For the text-containing cell, return its midpoint in [x, y] coordinate format. 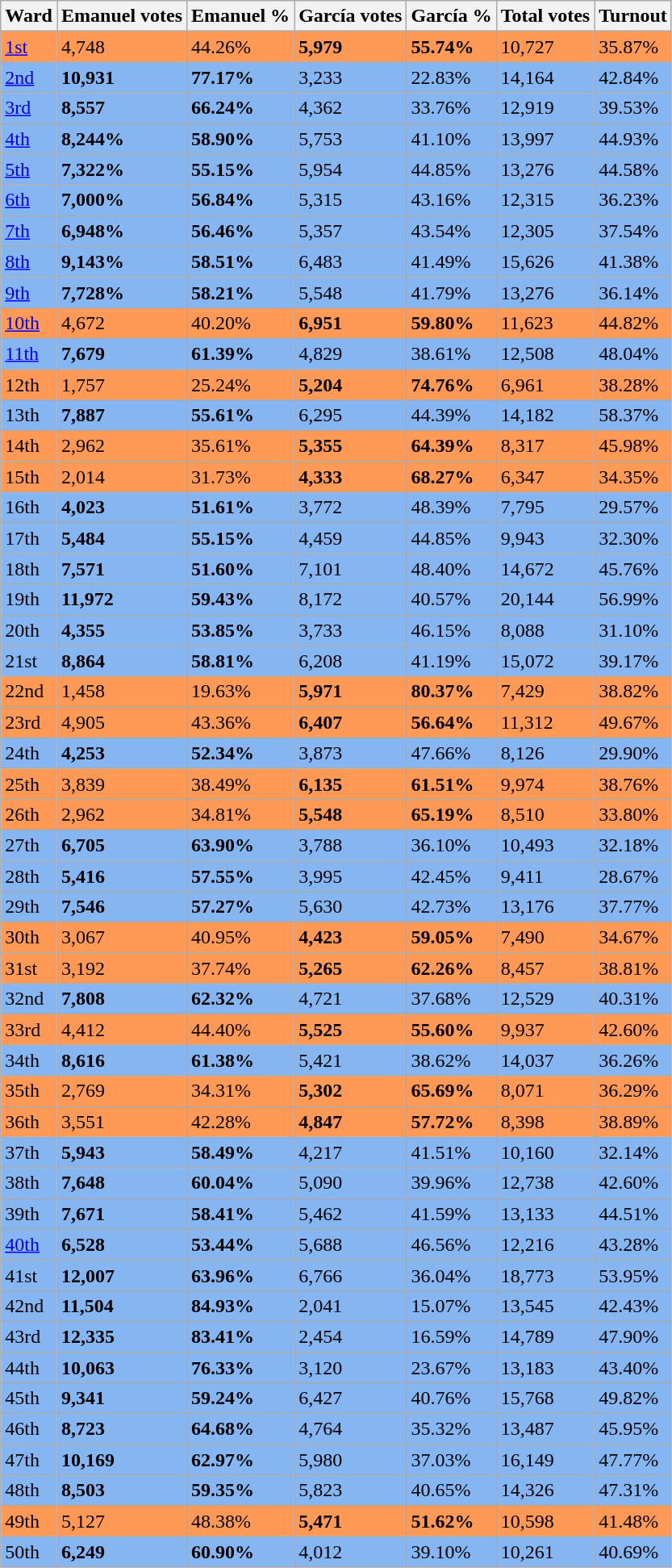
3,551 [121, 1122]
3,120 [350, 1368]
2,041 [350, 1306]
10,160 [545, 1152]
12,007 [121, 1275]
24th [29, 753]
58.41% [240, 1214]
10,727 [545, 47]
23.67% [452, 1368]
56.99% [633, 600]
61.51% [452, 784]
47.66% [452, 753]
28.67% [633, 876]
5,943 [121, 1152]
40.69% [633, 1552]
8,723 [121, 1429]
60.04% [240, 1183]
37.74% [240, 968]
8,503 [121, 1491]
12,335 [121, 1336]
38.76% [633, 784]
5th [29, 169]
34.81% [240, 814]
14th [29, 446]
48.04% [633, 353]
44.82% [633, 323]
8,864 [121, 661]
5,315 [350, 200]
32.30% [633, 538]
3,772 [350, 508]
40.20% [240, 323]
38.89% [633, 1122]
11,972 [121, 600]
38.61% [452, 353]
40.57% [452, 600]
8th [29, 261]
31.10% [633, 630]
41.49% [452, 261]
9th [29, 292]
14,037 [545, 1060]
15,626 [545, 261]
9,974 [545, 784]
56.64% [452, 722]
35.61% [240, 446]
6,948% [121, 231]
36.14% [633, 292]
5,357 [350, 231]
19.63% [240, 692]
45.95% [633, 1429]
20,144 [545, 600]
32.18% [633, 845]
43.40% [633, 1368]
10,169 [121, 1460]
27th [29, 845]
76.33% [240, 1368]
6,135 [350, 784]
12,919 [545, 108]
4,847 [350, 1122]
7,322% [121, 169]
5,688 [350, 1244]
4,333 [350, 477]
4,905 [121, 722]
5,484 [121, 538]
2,769 [121, 1091]
49.82% [633, 1399]
4,412 [121, 1030]
35th [29, 1091]
14,182 [545, 416]
1,458 [121, 692]
36.26% [633, 1060]
43.36% [240, 722]
3,995 [350, 876]
43.16% [452, 200]
42.73% [452, 907]
5,823 [350, 1491]
6,208 [350, 661]
8,557 [121, 108]
80.37% [452, 692]
52.34% [240, 753]
3,733 [350, 630]
4,423 [350, 938]
29.90% [633, 753]
6,483 [350, 261]
48th [29, 1491]
44.93% [633, 139]
7,671 [121, 1214]
40.76% [452, 1399]
63.90% [240, 845]
14,789 [545, 1336]
4,672 [121, 323]
45th [29, 1399]
9,411 [545, 876]
12,315 [545, 200]
64.39% [452, 446]
7,429 [545, 692]
8,510 [545, 814]
43rd [29, 1336]
5,980 [350, 1460]
12,738 [545, 1183]
10,931 [121, 77]
51.62% [452, 1521]
7,795 [545, 508]
37th [29, 1152]
18th [29, 569]
5,302 [350, 1091]
62.32% [240, 999]
5,355 [350, 446]
13,545 [545, 1306]
55.61% [240, 416]
3,839 [121, 784]
37.03% [452, 1460]
5,090 [350, 1183]
47.31% [633, 1491]
32.14% [633, 1152]
36.23% [633, 200]
46th [29, 1429]
44.26% [240, 47]
59.43% [240, 600]
9,341 [121, 1399]
45.76% [633, 569]
64.68% [240, 1429]
44.51% [633, 1214]
Turnout [633, 16]
García % [452, 16]
37.68% [452, 999]
4,764 [350, 1429]
41.79% [452, 292]
4,253 [121, 753]
13,997 [545, 139]
4,355 [121, 630]
3rd [29, 108]
14,326 [545, 1491]
7,648 [121, 1183]
5,471 [350, 1521]
84.93% [240, 1306]
7th [29, 231]
12,529 [545, 999]
38.82% [633, 692]
22.83% [452, 77]
4,362 [350, 108]
33.80% [633, 814]
8,071 [545, 1091]
13,183 [545, 1368]
44.58% [633, 169]
8,398 [545, 1122]
11,623 [545, 323]
14,672 [545, 569]
61.39% [240, 353]
45.98% [633, 446]
12,305 [545, 231]
8,126 [545, 753]
37.77% [633, 907]
48.38% [240, 1521]
38.49% [240, 784]
7,728% [121, 292]
42nd [29, 1306]
57.72% [452, 1122]
44.39% [452, 416]
40.65% [452, 1491]
3,233 [350, 77]
6,528 [121, 1244]
Ward [29, 16]
7,571 [121, 569]
5,421 [350, 1060]
31.73% [240, 477]
46.56% [452, 1244]
4,217 [350, 1152]
8,616 [121, 1060]
25th [29, 784]
41.48% [633, 1521]
Emanuel votes [121, 16]
57.55% [240, 876]
39.96% [452, 1183]
12th [29, 385]
2,014 [121, 477]
33rd [29, 1030]
58.81% [240, 661]
58.90% [240, 139]
7,887 [121, 416]
40.95% [240, 938]
59.24% [240, 1399]
6,961 [545, 385]
29.57% [633, 508]
8,172 [350, 600]
5,979 [350, 47]
31st [29, 968]
3,788 [350, 845]
41.19% [452, 661]
41.10% [452, 139]
83.41% [240, 1336]
5,462 [350, 1214]
55.74% [452, 47]
4,459 [350, 538]
59.80% [452, 323]
Total votes [545, 16]
61.38% [240, 1060]
57.27% [240, 907]
29th [29, 907]
34th [29, 1060]
6,951 [350, 323]
49.67% [633, 722]
58.51% [240, 261]
9,143% [121, 261]
6,766 [350, 1275]
10,063 [121, 1368]
11th [29, 353]
47.90% [633, 1336]
21st [29, 661]
53.95% [633, 1275]
7,679 [121, 353]
12,216 [545, 1244]
48.40% [452, 569]
5,416 [121, 876]
39th [29, 1214]
74.76% [452, 385]
4,721 [350, 999]
42.43% [633, 1306]
58.21% [240, 292]
20th [29, 630]
5,525 [350, 1030]
65.69% [452, 1091]
44th [29, 1368]
3,873 [350, 753]
50th [29, 1552]
13,133 [545, 1214]
42.28% [240, 1122]
39.17% [633, 661]
62.26% [452, 968]
6,407 [350, 722]
47th [29, 1460]
53.44% [240, 1244]
13th [29, 416]
8,244% [121, 139]
44.40% [240, 1030]
25.24% [240, 385]
6,427 [350, 1399]
58.49% [240, 1152]
5,204 [350, 385]
16.59% [452, 1336]
55.60% [452, 1030]
2nd [29, 77]
6,295 [350, 416]
56.46% [240, 231]
19th [29, 600]
26th [29, 814]
11,312 [545, 722]
4,012 [350, 1552]
8,088 [545, 630]
35.32% [452, 1429]
35.87% [633, 47]
2,454 [350, 1336]
41.38% [633, 261]
6,249 [121, 1552]
7,101 [350, 569]
53.85% [240, 630]
36.29% [633, 1091]
68.27% [452, 477]
5,265 [350, 968]
34.35% [633, 477]
5,971 [350, 692]
16th [29, 508]
40th [29, 1244]
30th [29, 938]
39.10% [452, 1552]
59.35% [240, 1491]
13,176 [545, 907]
62.97% [240, 1460]
4th [29, 139]
47.77% [633, 1460]
Emanuel % [240, 16]
11,504 [121, 1306]
1,757 [121, 385]
5,630 [350, 907]
34.31% [240, 1091]
65.19% [452, 814]
41.51% [452, 1152]
12,508 [545, 353]
15,072 [545, 661]
60.90% [240, 1552]
15.07% [452, 1306]
9,943 [545, 538]
42.84% [633, 77]
38.62% [452, 1060]
28th [29, 876]
51.60% [240, 569]
36th [29, 1122]
63.96% [240, 1275]
14,164 [545, 77]
15,768 [545, 1399]
5,954 [350, 169]
41st [29, 1275]
43.54% [452, 231]
42.45% [452, 876]
13,487 [545, 1429]
38th [29, 1183]
37.54% [633, 231]
8,317 [545, 446]
51.61% [240, 508]
4,748 [121, 47]
34.67% [633, 938]
46.15% [452, 630]
40.31% [633, 999]
56.84% [240, 200]
6,347 [545, 477]
38.81% [633, 968]
3,192 [121, 968]
10th [29, 323]
1st [29, 47]
36.04% [452, 1275]
5,127 [121, 1521]
5,753 [350, 139]
6,705 [121, 845]
7,490 [545, 938]
33.76% [452, 108]
16,149 [545, 1460]
15th [29, 477]
4,023 [121, 508]
4,829 [350, 353]
66.24% [240, 108]
10,598 [545, 1521]
39.53% [633, 108]
59.05% [452, 938]
10,261 [545, 1552]
22nd [29, 692]
38.28% [633, 385]
23rd [29, 722]
43.28% [633, 1244]
49th [29, 1521]
17th [29, 538]
58.37% [633, 416]
36.10% [452, 845]
32nd [29, 999]
6th [29, 200]
77.17% [240, 77]
18,773 [545, 1275]
9,937 [545, 1030]
7,000% [121, 200]
García votes [350, 16]
7,546 [121, 907]
3,067 [121, 938]
7,808 [121, 999]
8,457 [545, 968]
10,493 [545, 845]
48.39% [452, 508]
41.59% [452, 1214]
